Pinpoint the cell where the given text exists, returning its (X, Y) midpoint coordinate. 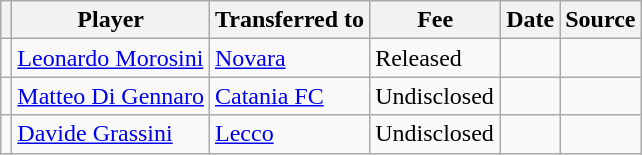
Released (436, 58)
Fee (436, 20)
Lecco (289, 134)
Source (600, 20)
Catania FC (289, 96)
Player (111, 20)
Matteo Di Gennaro (111, 96)
Transferred to (289, 20)
Leonardo Morosini (111, 58)
Davide Grassini (111, 134)
Date (530, 20)
Novara (289, 58)
